Provide the [x, y] coordinate of the cell's center where the given text is located.  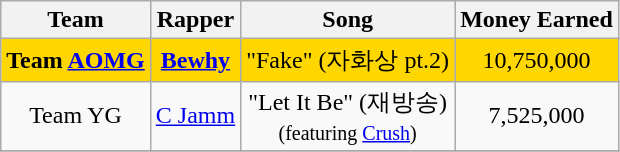
Song [348, 20]
C Jamm [195, 116]
Bewhy [195, 60]
7,525,000 [537, 116]
Money Earned [537, 20]
"Fake" (자화상 pt.2) [348, 60]
"Let It Be" (재방송) (featuring Crush) [348, 116]
10,750,000 [537, 60]
Team YG [76, 116]
Team AOMG [76, 60]
Rapper [195, 20]
Team [76, 20]
